For the text-containing cell, return its midpoint in [X, Y] coordinate format. 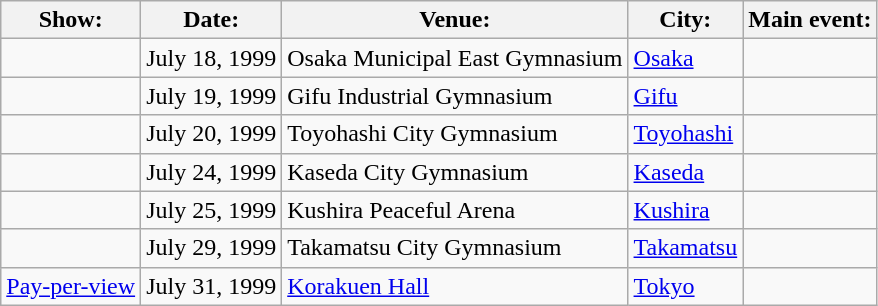
Show: [71, 20]
July 19, 1999 [212, 96]
July 20, 1999 [212, 134]
July 18, 1999 [212, 58]
Kaseda City Gymnasium [455, 172]
Main event: [810, 20]
Kushira [686, 210]
Osaka [686, 58]
Gifu Industrial Gymnasium [455, 96]
Korakuen Hall [455, 286]
July 25, 1999 [212, 210]
Takamatsu City Gymnasium [455, 248]
Date: [212, 20]
Pay-per-view [71, 286]
Kaseda [686, 172]
July 29, 1999 [212, 248]
Toyohashi City Gymnasium [455, 134]
Tokyo [686, 286]
Takamatsu [686, 248]
Kushira Peaceful Arena [455, 210]
Venue: [455, 20]
City: [686, 20]
July 24, 1999 [212, 172]
July 31, 1999 [212, 286]
Gifu [686, 96]
Osaka Municipal East Gymnasium [455, 58]
Toyohashi [686, 134]
